Identify which cell holds the provided text, then report its (X, Y) central coordinate. 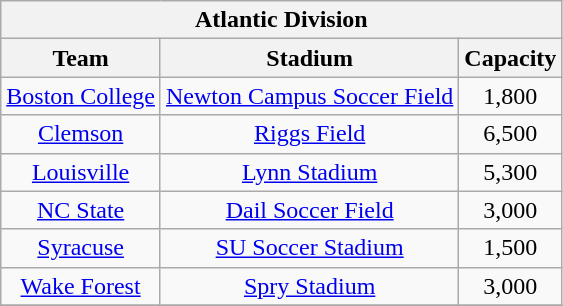
Stadium (309, 58)
5,300 (510, 172)
Syracuse (81, 248)
Atlantic Division (282, 20)
Newton Campus Soccer Field (309, 96)
Team (81, 58)
1,500 (510, 248)
SU Soccer Stadium (309, 248)
NC State (81, 210)
1,800 (510, 96)
6,500 (510, 134)
Spry Stadium (309, 286)
Wake Forest (81, 286)
Riggs Field (309, 134)
Capacity (510, 58)
Clemson (81, 134)
Louisville (81, 172)
Lynn Stadium (309, 172)
Dail Soccer Field (309, 210)
Boston College (81, 96)
